Find where the given text appears and provide that cell's center as (X, Y) coordinate. 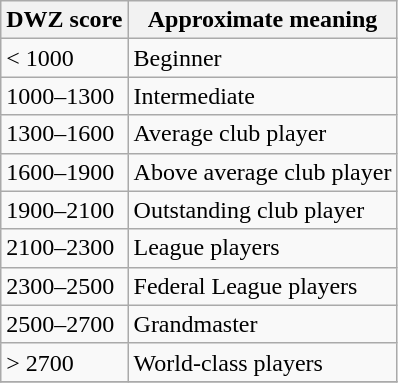
1900–2100 (64, 210)
Intermediate (262, 96)
2300–2500 (64, 286)
2100–2300 (64, 248)
Above average club player (262, 172)
> 2700 (64, 362)
Outstanding club player (262, 210)
2500–2700 (64, 324)
< 1000 (64, 58)
1600–1900 (64, 172)
Grandmaster (262, 324)
Beginner (262, 58)
DWZ score (64, 20)
World-class players (262, 362)
League players (262, 248)
Average club player (262, 134)
1300–1600 (64, 134)
1000–1300 (64, 96)
Federal League players (262, 286)
Approximate meaning (262, 20)
